Output the [x, y] coordinate of the center of the cell containing the given text.  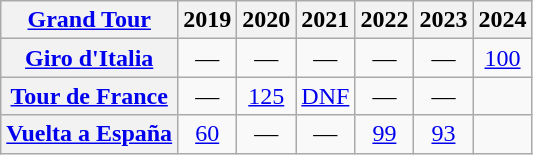
DNF [326, 96]
Giro d'Italia [90, 58]
100 [502, 58]
2024 [502, 20]
2023 [444, 20]
2021 [326, 20]
93 [444, 134]
60 [208, 134]
125 [266, 96]
Grand Tour [90, 20]
99 [384, 134]
2020 [266, 20]
2019 [208, 20]
Tour de France [90, 96]
Vuelta a España [90, 134]
2022 [384, 20]
